Determine the (x, y) coordinate at the center of the cell enclosing the given text.  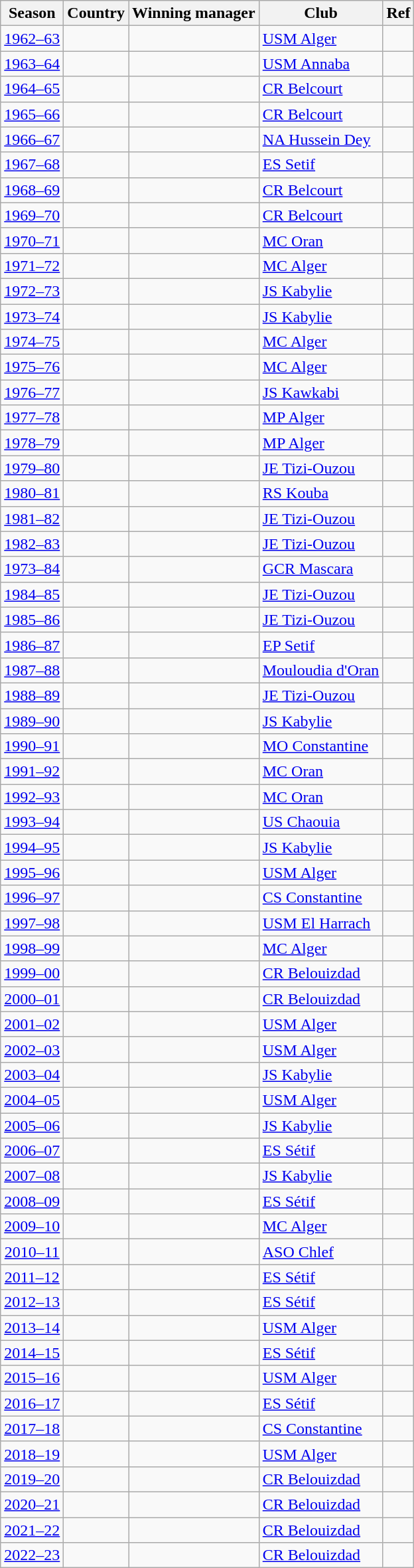
2015–16 (32, 1378)
1988–89 (32, 695)
1997–98 (32, 923)
1964–65 (32, 89)
1996–97 (32, 898)
1965–66 (32, 114)
2010–11 (32, 1252)
2008–09 (32, 1201)
RS Kouba (321, 493)
2005–06 (32, 1126)
1980–81 (32, 493)
1966–67 (32, 139)
1962–63 (32, 39)
Mouloudia d'Oran (321, 670)
ES Setif (321, 165)
2007–08 (32, 1176)
2022–23 (32, 1555)
1994–95 (32, 847)
NA Hussein Dey (321, 139)
1995–96 (32, 873)
2017–18 (32, 1429)
2000–01 (32, 999)
1978–79 (32, 443)
2001–02 (32, 1024)
ASO Chlef (321, 1252)
1963–64 (32, 64)
GCR Mascara (321, 569)
1999–00 (32, 974)
2020–21 (32, 1504)
1973–84 (32, 569)
2003–04 (32, 1075)
1981–82 (32, 519)
1975–76 (32, 367)
1970–71 (32, 240)
2004–05 (32, 1100)
1987–88 (32, 670)
2013–14 (32, 1328)
USM El Harrach (321, 923)
1984–85 (32, 594)
2016–17 (32, 1403)
1976–77 (32, 392)
MO Constantine (321, 746)
US Chaouia (321, 822)
JS Kawkabi (321, 392)
1986–87 (32, 645)
1993–94 (32, 822)
1991–92 (32, 772)
Club (321, 13)
Ref (398, 13)
1998–99 (32, 948)
1968–69 (32, 190)
2018–19 (32, 1454)
1992–93 (32, 797)
1989–90 (32, 721)
2011–12 (32, 1277)
2021–22 (32, 1529)
1990–91 (32, 746)
1974–75 (32, 342)
1982–83 (32, 544)
1985–86 (32, 620)
2009–10 (32, 1227)
Country (96, 13)
1969–70 (32, 215)
2014–15 (32, 1353)
1972–73 (32, 291)
1979–80 (32, 468)
1973–74 (32, 317)
2012–13 (32, 1302)
2006–07 (32, 1151)
2002–03 (32, 1049)
USM Annaba (321, 64)
1967–68 (32, 165)
2019–20 (32, 1479)
1977–78 (32, 418)
Season (32, 13)
Winning manager (194, 13)
EP Setif (321, 645)
1971–72 (32, 266)
